Find where the given text appears and provide that cell's center as (X, Y) coordinate. 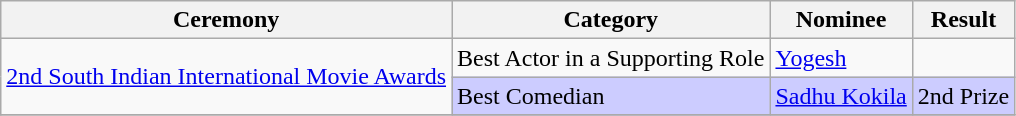
Sadhu Kokila (841, 96)
Ceremony (226, 20)
Yogesh (841, 58)
Best Comedian (611, 96)
2nd South Indian International Movie Awards (226, 77)
Nominee (841, 20)
2nd Prize (963, 96)
Best Actor in a Supporting Role (611, 58)
Category (611, 20)
Result (963, 20)
